Search for the cell housing the specified text and yield its [x, y] center coordinate. 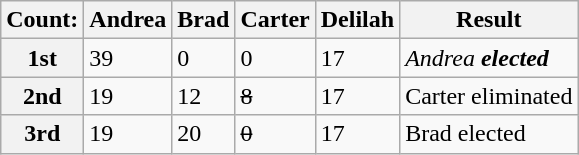
1st [42, 58]
Brad [204, 20]
20 [204, 134]
Andrea [128, 20]
12 [204, 96]
Brad elected [489, 134]
Result [489, 20]
2nd [42, 96]
8 [275, 96]
39 [128, 58]
Delilah [357, 20]
Andrea elected [489, 58]
Carter [275, 20]
Carter eliminated [489, 96]
Count: [42, 20]
3rd [42, 134]
